Locate the cell with the specified text and output its (x, y) center coordinate. 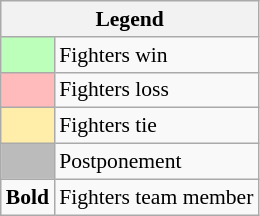
Fighters loss (156, 90)
Bold (28, 197)
Fighters win (156, 55)
Postponement (156, 162)
Fighters team member (156, 197)
Fighters tie (156, 126)
Legend (130, 19)
